Locate the cell with the specified text and output its [X, Y] center coordinate. 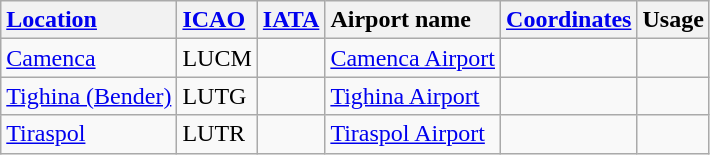
Camenca Airport [413, 58]
Usage [673, 20]
ICAO [217, 20]
Location [89, 20]
LUTG [217, 96]
Tiraspol Airport [413, 134]
Camenca [89, 58]
Airport name [413, 20]
LUTR [217, 134]
IATA [291, 20]
Tiraspol [89, 134]
Coordinates [569, 20]
LUCM [217, 58]
Tighina (Bender) [89, 96]
Tighina Airport [413, 96]
